Extract the [x, y] coordinate from the center of the cell holding the provided text.  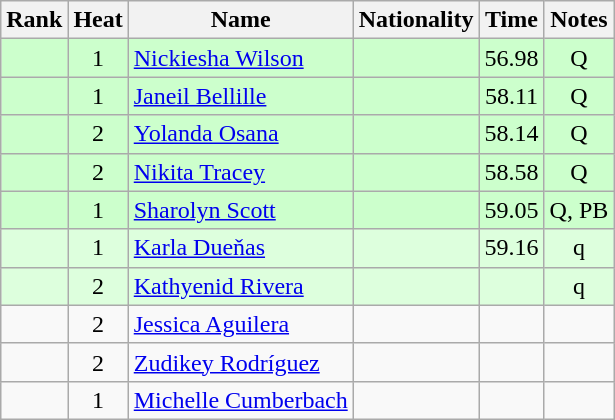
Sharolyn Scott [240, 210]
58.11 [512, 96]
59.16 [512, 248]
Karla Dueňas [240, 248]
Notes [579, 20]
Nationality [416, 20]
Heat [98, 20]
Time [512, 20]
Nikita Tracey [240, 172]
Rank [34, 20]
58.14 [512, 134]
Nickiesha Wilson [240, 58]
Zudikey Rodríguez [240, 362]
Name [240, 20]
Jessica Aguilera [240, 324]
59.05 [512, 210]
Janeil Bellille [240, 96]
Kathyenid Rivera [240, 286]
58.58 [512, 172]
56.98 [512, 58]
Yolanda Osana [240, 134]
Q, PB [579, 210]
Michelle Cumberbach [240, 400]
